Determine the (X, Y) coordinate at the center of the cell enclosing the given text.  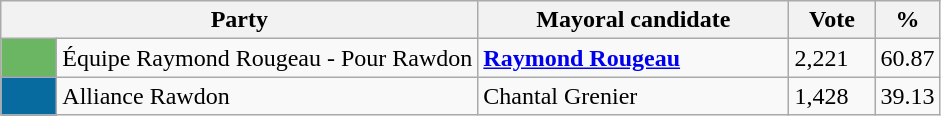
Alliance Rawdon (268, 96)
Vote (832, 20)
Mayoral candidate (634, 20)
1,428 (832, 96)
Party (240, 20)
Chantal Grenier (634, 96)
Raymond Rougeau (634, 58)
2,221 (832, 58)
39.13 (908, 96)
% (908, 20)
Équipe Raymond Rougeau - Pour Rawdon (268, 58)
60.87 (908, 58)
